Find where the given text appears and provide that cell's center as [X, Y] coordinate. 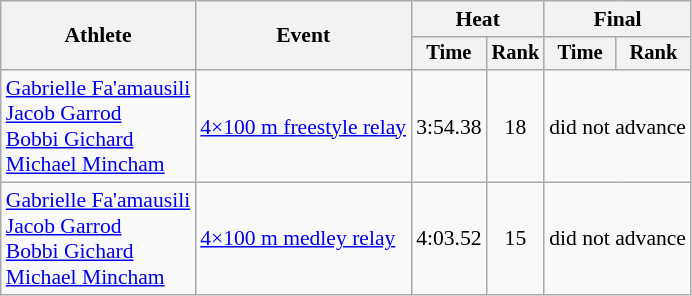
Final [618, 19]
Athlete [98, 36]
4:03.52 [448, 239]
18 [516, 126]
Heat [478, 19]
4×100 m medley relay [303, 239]
15 [516, 239]
Event [303, 36]
3:54.38 [448, 126]
4×100 m freestyle relay [303, 126]
